Identify which cell holds the provided text, then report its [X, Y] central coordinate. 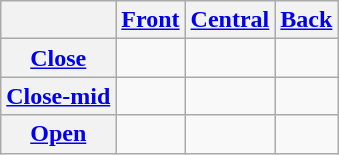
Close [58, 58]
Front [150, 20]
Open [58, 134]
Back [306, 20]
Central [230, 20]
Close-mid [58, 96]
